Output the (x, y) coordinate of the center of the cell containing the given text.  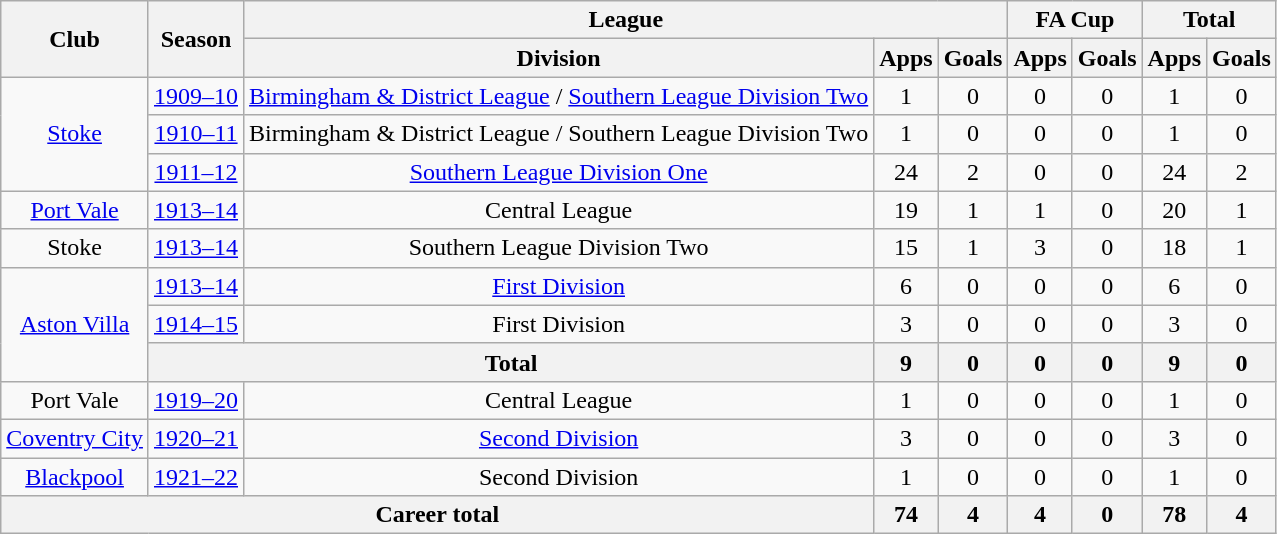
Season (196, 39)
1914–15 (196, 324)
20 (1174, 210)
Blackpool (75, 477)
1921–22 (196, 477)
1909–10 (196, 96)
1911–12 (196, 172)
Career total (438, 515)
Coventry City (75, 438)
18 (1174, 248)
1920–21 (196, 438)
Club (75, 39)
FA Cup (1075, 20)
1919–20 (196, 400)
Southern League Division Two (559, 248)
Southern League Division One (559, 172)
19 (906, 210)
78 (1174, 515)
15 (906, 248)
1910–11 (196, 134)
74 (906, 515)
Aston Villa (75, 324)
League (626, 20)
Division (559, 58)
